Search for the cell housing the specified text and yield its [X, Y] center coordinate. 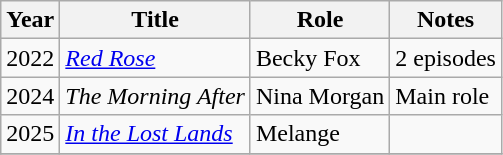
Red Rose [156, 58]
The Morning After [156, 96]
In the Lost Lands [156, 134]
Melange [320, 134]
Title [156, 20]
2025 [30, 134]
Year [30, 20]
Nina Morgan [320, 96]
2 episodes [446, 58]
2022 [30, 58]
Role [320, 20]
2024 [30, 96]
Notes [446, 20]
Main role [446, 96]
Becky Fox [320, 58]
